Find where the given text appears and provide that cell's center as [x, y] coordinate. 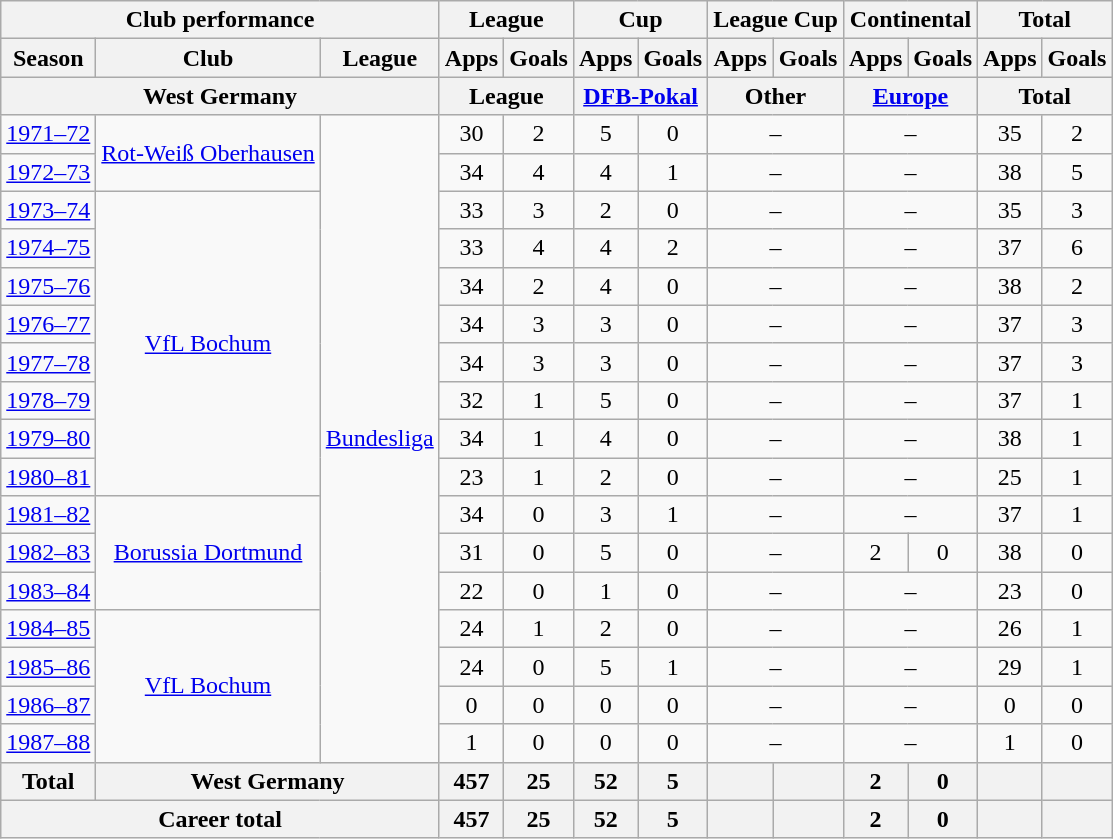
1980–81 [48, 477]
1975–76 [48, 286]
6 [1077, 248]
1973–74 [48, 210]
1986–87 [48, 705]
Rot-Weiß Oberhausen [208, 153]
30 [471, 134]
Continental [910, 20]
29 [1010, 667]
1982–83 [48, 553]
Europe [910, 96]
Borussia Dortmund [208, 553]
1984–85 [48, 629]
1981–82 [48, 515]
32 [471, 400]
DFB-Pokal [640, 96]
1972–73 [48, 172]
22 [471, 591]
31 [471, 553]
26 [1010, 629]
1983–84 [48, 591]
Cup [640, 20]
1971–72 [48, 134]
League Cup [776, 20]
1987–88 [48, 743]
Bundesliga [380, 438]
1985–86 [48, 667]
Career total [220, 819]
1978–79 [48, 400]
1977–78 [48, 362]
Club performance [220, 20]
Other [776, 96]
Season [48, 58]
1979–80 [48, 438]
1974–75 [48, 248]
1976–77 [48, 324]
Club [208, 58]
